Return the [x, y] coordinate for the center point of the cell that contains the specified text.  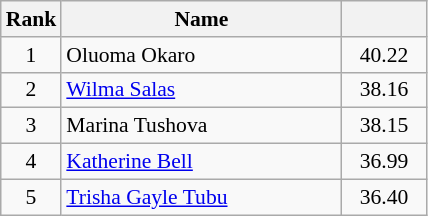
5 [32, 197]
Wilma Salas [201, 90]
1 [32, 55]
2 [32, 90]
40.22 [384, 55]
36.99 [384, 162]
Rank [32, 19]
38.15 [384, 126]
Trisha Gayle Tubu [201, 197]
Oluoma Okaro [201, 55]
38.16 [384, 90]
36.40 [384, 197]
Name [201, 19]
3 [32, 126]
Marina Tushova [201, 126]
4 [32, 162]
Katherine Bell [201, 162]
